Determine the (x, y) coordinate at the center of the cell enclosing the given text.  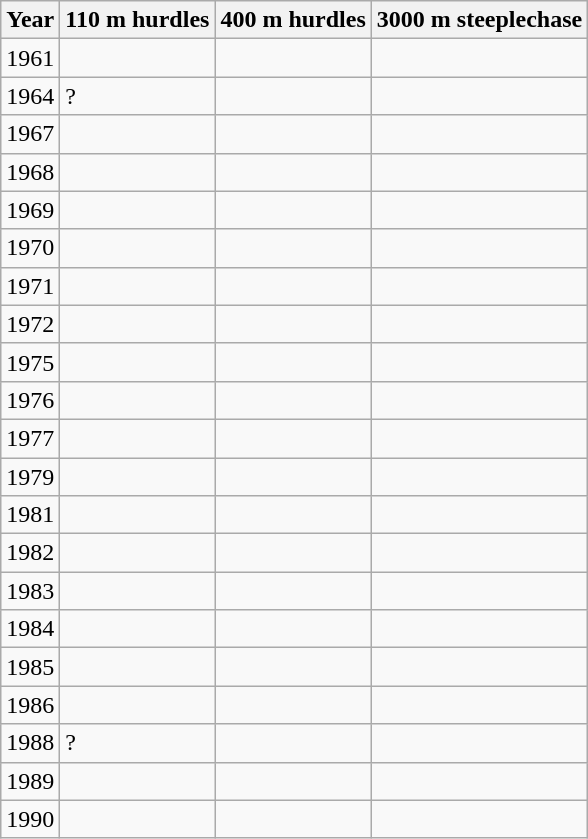
1977 (30, 438)
1972 (30, 324)
1961 (30, 58)
1975 (30, 362)
1976 (30, 400)
1967 (30, 134)
1988 (30, 743)
1970 (30, 248)
1979 (30, 477)
1971 (30, 286)
3000 m steeplechase (479, 20)
1981 (30, 515)
1969 (30, 210)
1989 (30, 781)
110 m hurdles (138, 20)
1968 (30, 172)
1985 (30, 667)
1990 (30, 819)
1983 (30, 591)
1982 (30, 553)
1984 (30, 629)
1964 (30, 96)
400 m hurdles (293, 20)
Year (30, 20)
1986 (30, 705)
